Identify which cell holds the provided text, then report its [x, y] central coordinate. 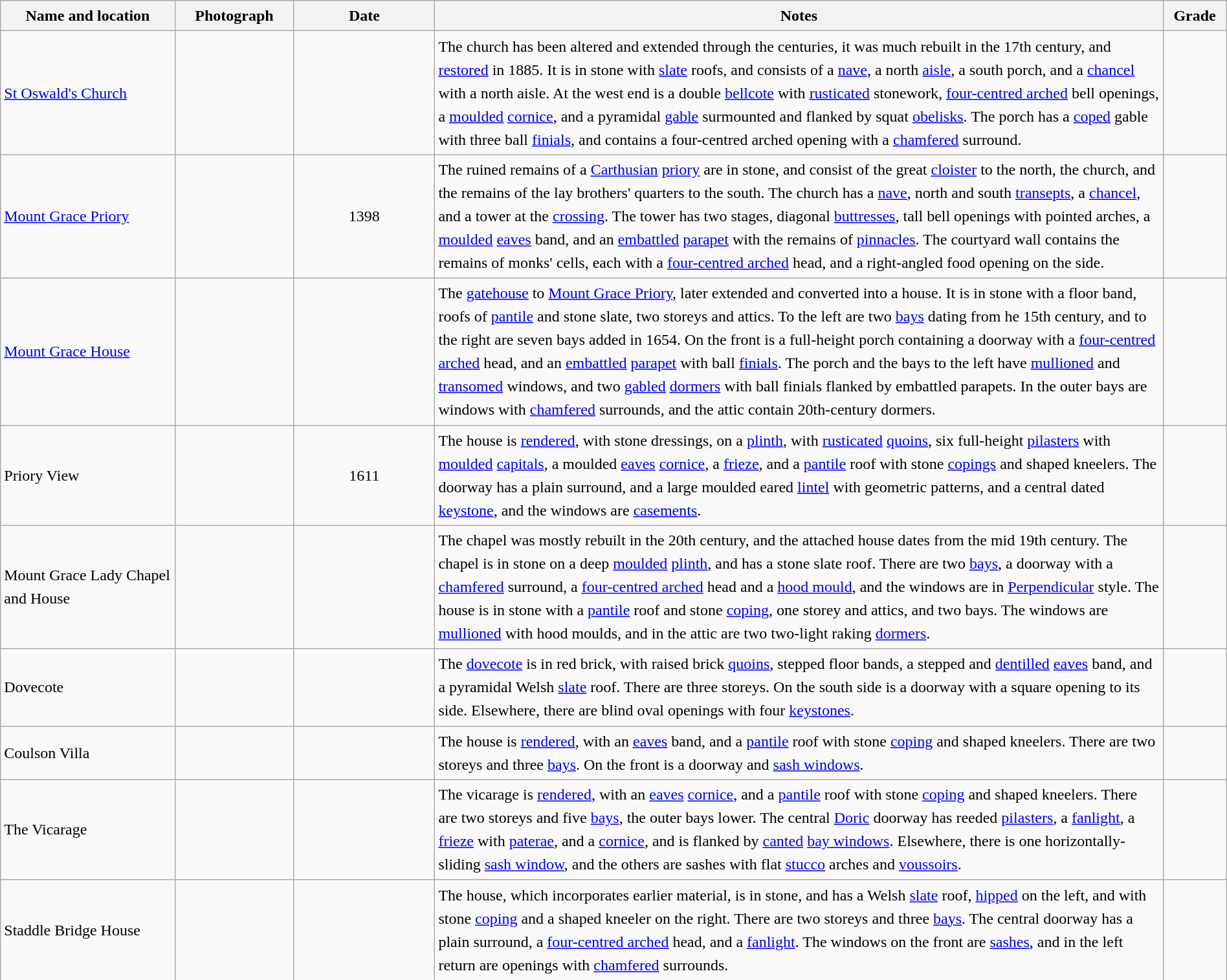
St Oswald's Church [88, 93]
Date [364, 16]
The Vicarage [88, 829]
Staddle Bridge House [88, 930]
Photograph [234, 16]
1398 [364, 216]
Mount Grace Priory [88, 216]
Mount Grace Lady Chapel and House [88, 587]
Name and location [88, 16]
Dovecote [88, 687]
1611 [364, 475]
Priory View [88, 475]
Grade [1195, 16]
Notes [799, 16]
Coulson Villa [88, 753]
Mount Grace House [88, 352]
